Extract the (X, Y) coordinate from the center of the cell holding the provided text.  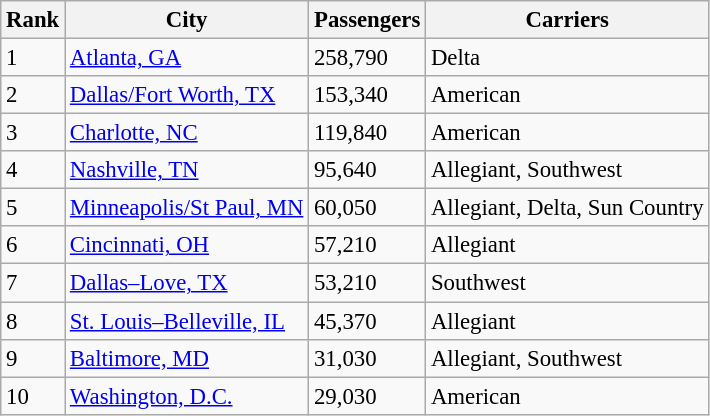
Washington, D.C. (187, 396)
Charlotte, NC (187, 133)
Allegiant, Delta, Sun Country (568, 208)
57,210 (368, 245)
Atlanta, GA (187, 58)
Delta (568, 58)
St. Louis–Belleville, IL (187, 321)
95,640 (368, 170)
153,340 (368, 95)
6 (33, 245)
Southwest (568, 283)
Rank (33, 20)
2 (33, 95)
60,050 (368, 208)
City (187, 20)
10 (33, 396)
45,370 (368, 321)
29,030 (368, 396)
Carriers (568, 20)
8 (33, 321)
7 (33, 283)
Nashville, TN (187, 170)
Passengers (368, 20)
9 (33, 358)
Baltimore, MD (187, 358)
119,840 (368, 133)
53,210 (368, 283)
5 (33, 208)
258,790 (368, 58)
Cincinnati, OH (187, 245)
3 (33, 133)
4 (33, 170)
Minneapolis/St Paul, MN (187, 208)
1 (33, 58)
Dallas/Fort Worth, TX (187, 95)
31,030 (368, 358)
Dallas–Love, TX (187, 283)
